Provide the (X, Y) coordinate of the cell's center where the given text is located.  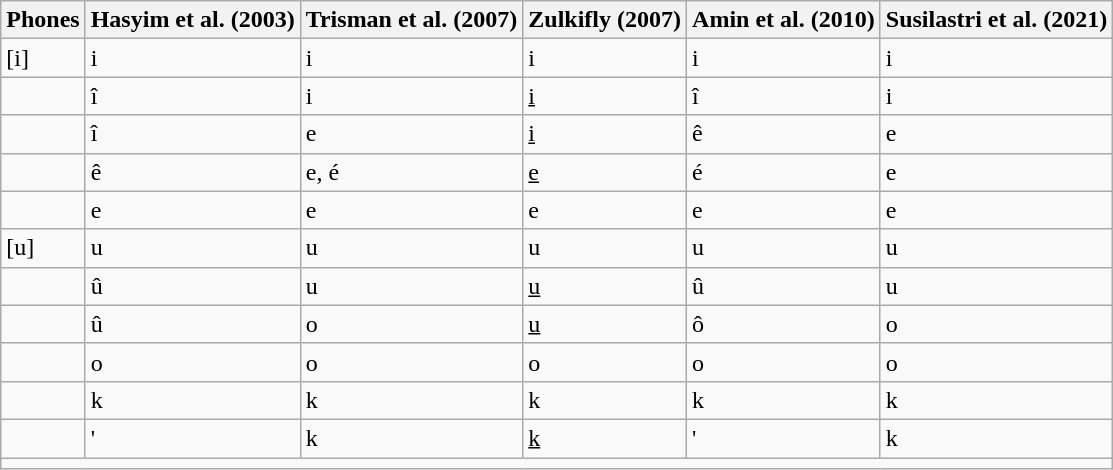
Hasyim et al. (2003) (192, 20)
Phones (43, 20)
[i] (43, 58)
é (784, 172)
Susilastri et al. (2021) (996, 20)
ô (784, 324)
Zulkifly (2007) (605, 20)
Trisman et al. (2007) (412, 20)
[u] (43, 248)
e, é (412, 172)
Amin et al. (2010) (784, 20)
